Provide the (X, Y) coordinate of the cell's center where the given text is located.  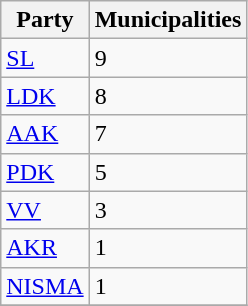
Municipalities (168, 20)
LDK (45, 96)
NISMA (45, 286)
9 (168, 58)
3 (168, 210)
Party (45, 20)
SL (45, 58)
7 (168, 134)
5 (168, 172)
VV (45, 210)
AAK (45, 134)
AKR (45, 248)
8 (168, 96)
PDK (45, 172)
